Provide the (x, y) coordinate of the cell's center where the given text is located.  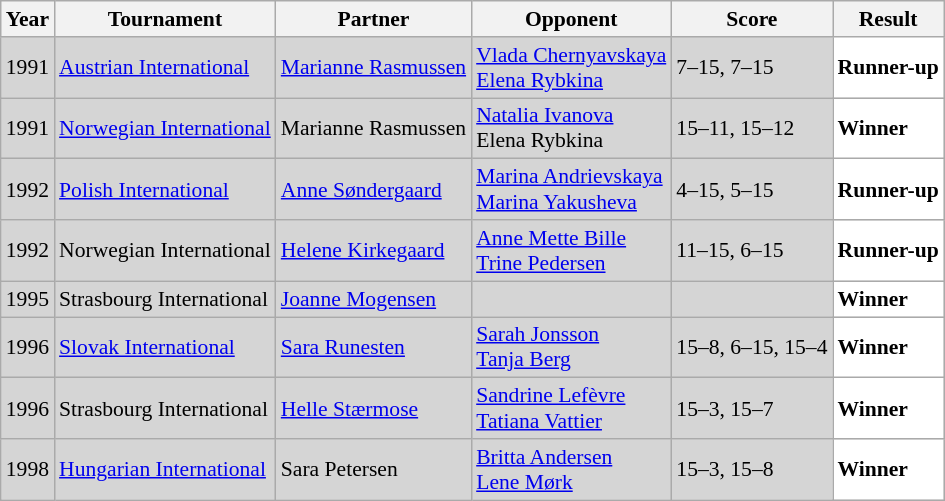
1995 (28, 299)
Sarah Jonsson Tanja Berg (571, 348)
15–3, 15–8 (752, 470)
Score (752, 19)
Natalia Ivanova Elena Rybkina (571, 128)
Vlada Chernyavskaya Elena Rybkina (571, 68)
Opponent (571, 19)
Slovak International (165, 348)
Sara Runesten (374, 348)
Polish International (165, 190)
Joanne Mogensen (374, 299)
7–15, 7–15 (752, 68)
Anne Mette Bille Trine Pedersen (571, 250)
1998 (28, 470)
4–15, 5–15 (752, 190)
Austrian International (165, 68)
Helene Kirkegaard (374, 250)
Britta Andersen Lene Mørk (571, 470)
Result (888, 19)
Tournament (165, 19)
Helle Stærmose (374, 408)
15–8, 6–15, 15–4 (752, 348)
Hungarian International (165, 470)
Sara Petersen (374, 470)
11–15, 6–15 (752, 250)
Marina Andrievskaya Marina Yakusheva (571, 190)
15–3, 15–7 (752, 408)
Year (28, 19)
15–11, 15–12 (752, 128)
Sandrine Lefèvre Tatiana Vattier (571, 408)
Partner (374, 19)
Anne Søndergaard (374, 190)
